Locate the cell with the specified text and output its [x, y] center coordinate. 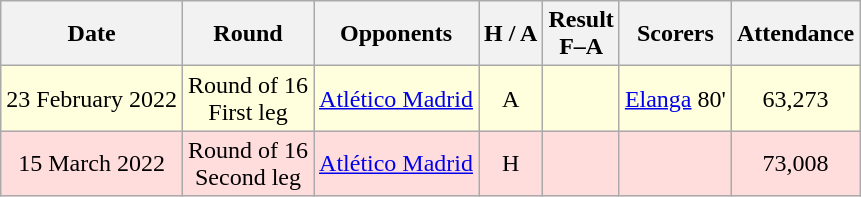
Opponents [396, 34]
63,273 [795, 98]
Round of 16First leg [248, 98]
Elanga 80' [675, 98]
15 March 2022 [92, 164]
H / A [511, 34]
23 February 2022 [92, 98]
ResultF–A [581, 34]
A [511, 98]
Scorers [675, 34]
H [511, 164]
73,008 [795, 164]
Round [248, 34]
Round of 16Second leg [248, 164]
Date [92, 34]
Attendance [795, 34]
